For the text-containing cell, return its midpoint in [x, y] coordinate format. 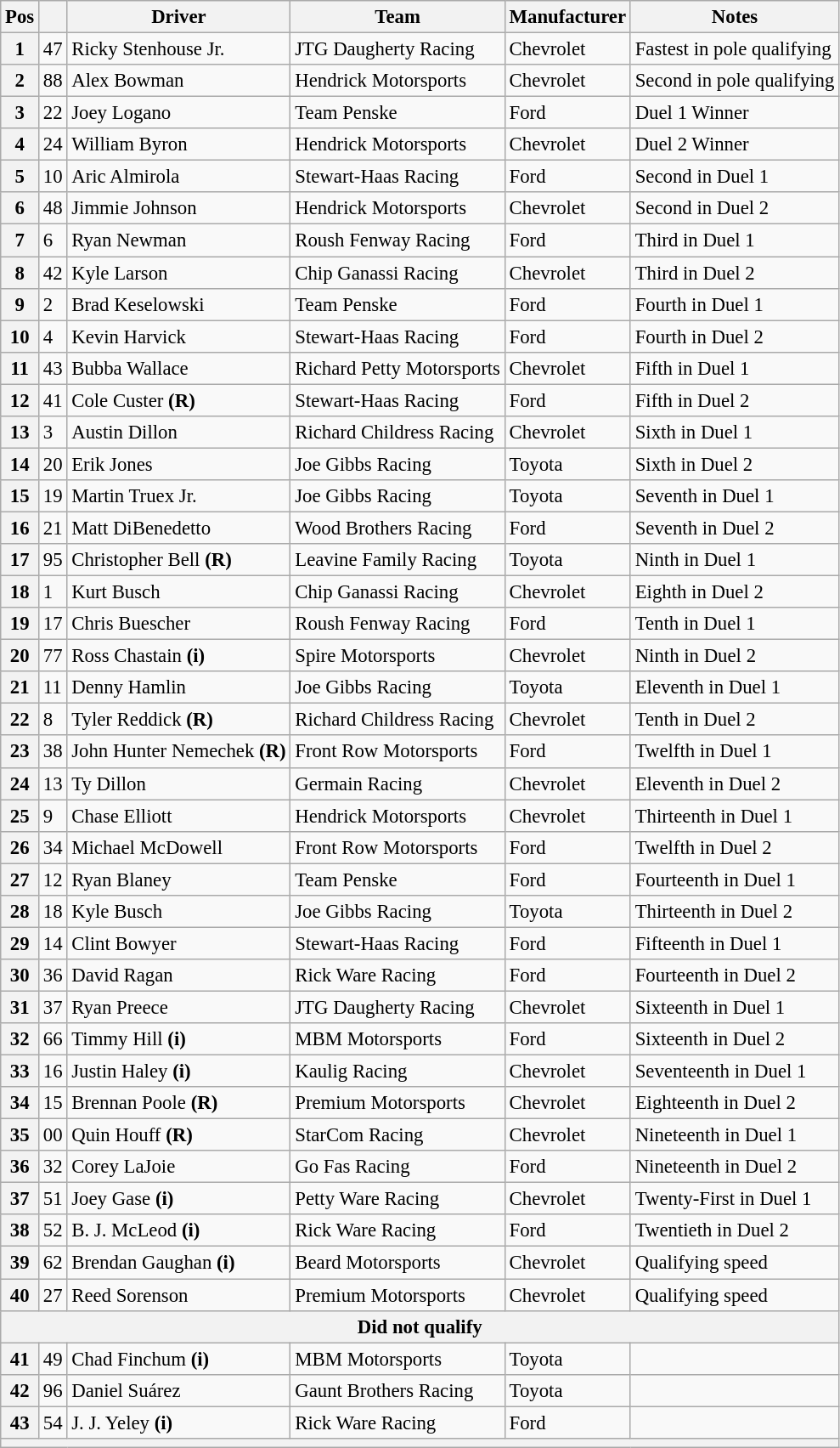
54 [53, 1423]
48 [53, 208]
J. J. Yeley (i) [178, 1423]
Seventeenth in Duel 1 [734, 1072]
30 [20, 976]
Tenth in Duel 2 [734, 720]
Fourteenth in Duel 1 [734, 880]
Sixteenth in Duel 1 [734, 1007]
49 [53, 1359]
23 [20, 752]
Tenth in Duel 1 [734, 624]
Eleventh in Duel 1 [734, 687]
Richard Petty Motorsports [397, 368]
Twentieth in Duel 2 [734, 1231]
39 [20, 1263]
Sixteenth in Duel 2 [734, 1039]
Christopher Bell (R) [178, 560]
Brendan Gaughan (i) [178, 1263]
Brad Keselowski [178, 304]
John Hunter Nemechek (R) [178, 752]
Jimmie Johnson [178, 208]
Spire Motorsports [397, 656]
Duel 1 Winner [734, 113]
47 [53, 49]
Wood Brothers Racing [397, 528]
5 [20, 177]
Ryan Preece [178, 1007]
Reed Sorenson [178, 1295]
Justin Haley (i) [178, 1072]
Sixth in Duel 1 [734, 433]
Team [397, 17]
Brennan Poole (R) [178, 1103]
Bubba Wallace [178, 368]
Aric Almirola [178, 177]
Pos [20, 17]
Seventh in Duel 1 [734, 496]
Eighth in Duel 2 [734, 592]
Ty Dillon [178, 783]
Alex Bowman [178, 81]
Michael McDowell [178, 847]
52 [53, 1231]
Corey LaJoie [178, 1167]
Third in Duel 2 [734, 273]
Eighteenth in Duel 2 [734, 1103]
Gaunt Brothers Racing [397, 1390]
Ricky Stenhouse Jr. [178, 49]
77 [53, 656]
Nineteenth in Duel 1 [734, 1135]
Denny Hamlin [178, 687]
Fourth in Duel 1 [734, 304]
Daniel Suárez [178, 1390]
Thirteenth in Duel 2 [734, 912]
Second in Duel 1 [734, 177]
Nineteenth in Duel 2 [734, 1167]
00 [53, 1135]
Erik Jones [178, 464]
Austin Dillon [178, 433]
25 [20, 816]
Joey Logano [178, 113]
66 [53, 1039]
Petty Ware Racing [397, 1199]
Timmy Hill (i) [178, 1039]
7 [20, 240]
35 [20, 1135]
Fifteenth in Duel 1 [734, 943]
Second in pole qualifying [734, 81]
Go Fas Racing [397, 1167]
Chase Elliott [178, 816]
26 [20, 847]
Clint Bowyer [178, 943]
Kevin Harvick [178, 337]
Leavine Family Racing [397, 560]
B. J. McLeod (i) [178, 1231]
29 [20, 943]
62 [53, 1263]
Joey Gase (i) [178, 1199]
31 [20, 1007]
Fourteenth in Duel 2 [734, 976]
Ninth in Duel 1 [734, 560]
Fifth in Duel 2 [734, 400]
Kurt Busch [178, 592]
Beard Motorsports [397, 1263]
Martin Truex Jr. [178, 496]
Germain Racing [397, 783]
David Ragan [178, 976]
Quin Houff (R) [178, 1135]
Fifth in Duel 1 [734, 368]
Ryan Blaney [178, 880]
Kyle Busch [178, 912]
Seventh in Duel 2 [734, 528]
Fourth in Duel 2 [734, 337]
Manufacturer [567, 17]
Chad Finchum (i) [178, 1359]
95 [53, 560]
Third in Duel 1 [734, 240]
51 [53, 1199]
Kyle Larson [178, 273]
Cole Custer (R) [178, 400]
88 [53, 81]
Did not qualify [420, 1326]
33 [20, 1072]
Fastest in pole qualifying [734, 49]
William Byron [178, 144]
Driver [178, 17]
Twenty-First in Duel 1 [734, 1199]
StarCom Racing [397, 1135]
Notes [734, 17]
Eleventh in Duel 2 [734, 783]
28 [20, 912]
Ninth in Duel 2 [734, 656]
Chris Buescher [178, 624]
Duel 2 Winner [734, 144]
Thirteenth in Duel 1 [734, 816]
Ross Chastain (i) [178, 656]
Twelfth in Duel 1 [734, 752]
Ryan Newman [178, 240]
Sixth in Duel 2 [734, 464]
Kaulig Racing [397, 1072]
Matt DiBenedetto [178, 528]
40 [20, 1295]
Twelfth in Duel 2 [734, 847]
Tyler Reddick (R) [178, 720]
96 [53, 1390]
Second in Duel 2 [734, 208]
